Extract the [x, y] coordinate from the center of the cell holding the provided text.  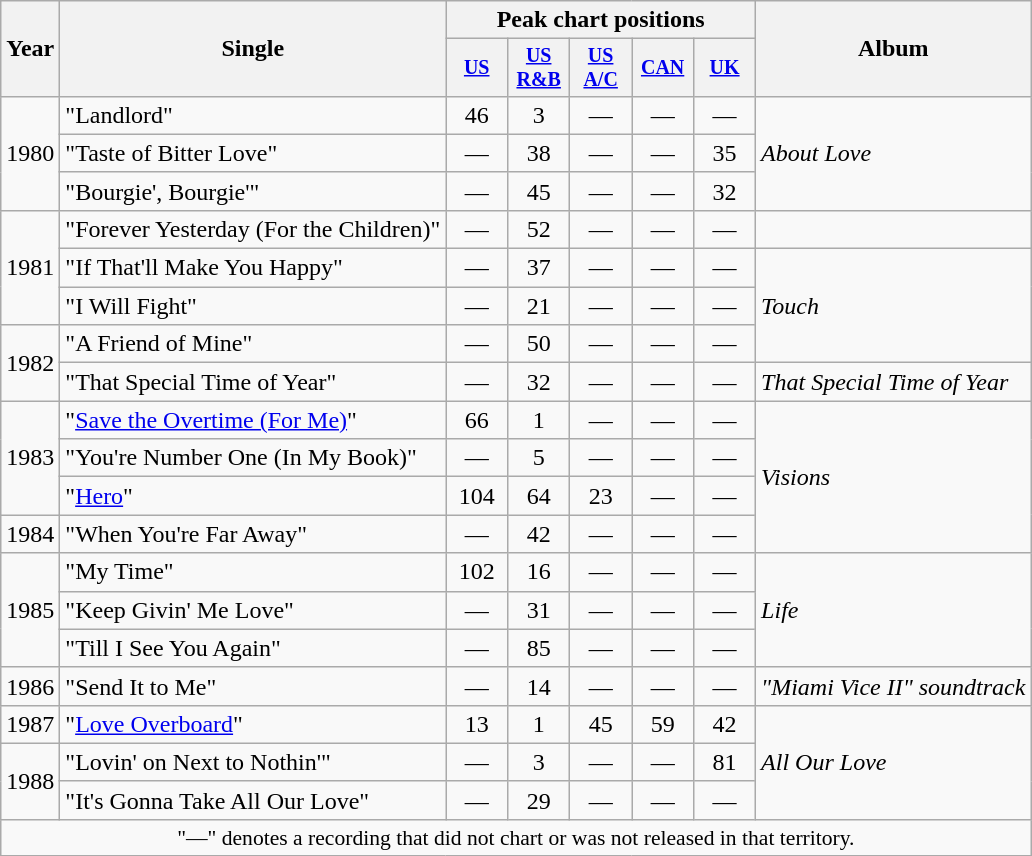
That Special Time of Year [894, 382]
US [477, 68]
All Our Love [894, 762]
37 [539, 268]
"Forever Yesterday (For the Children)" [253, 229]
"My Time" [253, 572]
31 [539, 610]
16 [539, 572]
85 [539, 648]
1986 [30, 686]
Album [894, 49]
1980 [30, 153]
1988 [30, 781]
"Save the Overtime (For Me)" [253, 420]
"When You're Far Away" [253, 534]
14 [539, 686]
"Taste of Bitter Love" [253, 153]
"—" denotes a recording that did not chart or was not released in that territory. [516, 837]
1981 [30, 267]
"You're Number One (In My Book)" [253, 458]
"Send It to Me" [253, 686]
"Till I See You Again" [253, 648]
104 [477, 496]
"That Special Time of Year" [253, 382]
1984 [30, 534]
"It's Gonna Take All Our Love" [253, 800]
29 [539, 800]
52 [539, 229]
Visions [894, 477]
"Love Overboard" [253, 724]
"Landlord" [253, 115]
UK [725, 68]
66 [477, 420]
About Love [894, 153]
21 [539, 306]
"Miami Vice II" soundtrack [894, 686]
38 [539, 153]
Touch [894, 306]
USA/C [601, 68]
1987 [30, 724]
"Hero" [253, 496]
Year [30, 49]
1985 [30, 610]
CAN [663, 68]
1983 [30, 458]
Peak chart positions [601, 20]
"Bourgie', Bourgie'" [253, 191]
13 [477, 724]
46 [477, 115]
"I Will Fight" [253, 306]
"If That'll Make You Happy" [253, 268]
"Keep Givin' Me Love" [253, 610]
59 [663, 724]
102 [477, 572]
23 [601, 496]
81 [725, 762]
Life [894, 610]
5 [539, 458]
Single [253, 49]
"Lovin' on Next to Nothin'" [253, 762]
USR&B [539, 68]
"A Friend of Mine" [253, 344]
35 [725, 153]
64 [539, 496]
1982 [30, 363]
50 [539, 344]
